Locate the cell with the specified text and output its (X, Y) center coordinate. 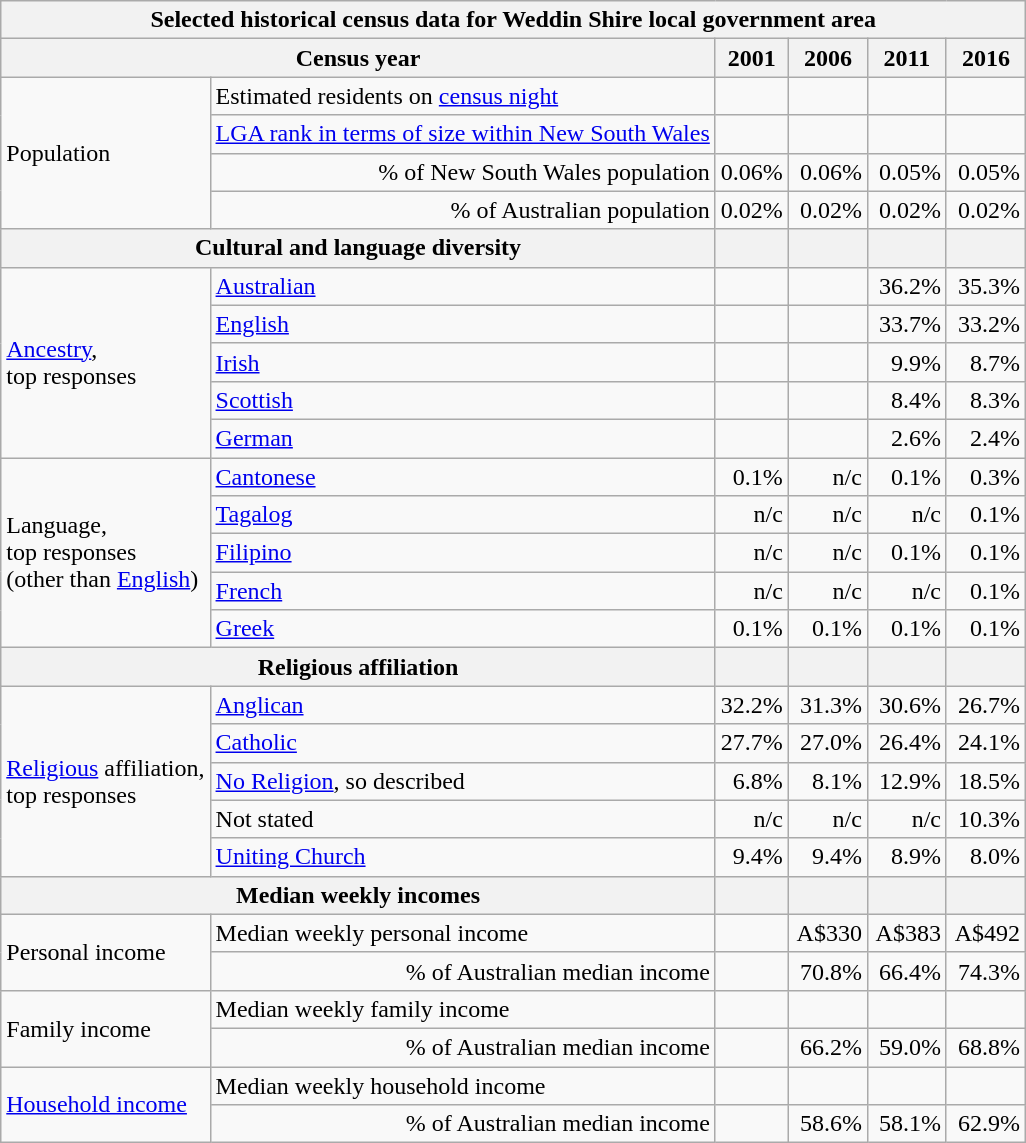
58.1% (906, 1124)
2011 (906, 58)
74.3% (986, 971)
18.5% (986, 781)
A$383 (906, 933)
German (462, 438)
31.3% (828, 705)
68.8% (986, 1047)
2006 (828, 58)
62.9% (986, 1124)
Anglican (462, 705)
Australian (462, 286)
Religious affiliation,top responses (106, 781)
8.0% (986, 857)
Population (106, 153)
27.7% (752, 743)
2001 (752, 58)
% of Australian population (462, 210)
30.6% (906, 705)
No Religion, so described (462, 781)
Uniting Church (462, 857)
12.9% (906, 781)
10.3% (986, 819)
66.2% (828, 1047)
French (462, 591)
A$492 (986, 933)
Census year (358, 58)
Filipino (462, 553)
8.1% (828, 781)
Median weekly family income (462, 1009)
8.9% (906, 857)
8.4% (906, 400)
Cultural and language diversity (358, 248)
2016 (986, 58)
LGA rank in terms of size within New South Wales (462, 134)
58.6% (828, 1124)
Scottish (462, 400)
24.1% (986, 743)
8.3% (986, 400)
33.2% (986, 324)
Median weekly personal income (462, 933)
66.4% (906, 971)
35.3% (986, 286)
0.3% (986, 477)
Household income (106, 1104)
32.2% (752, 705)
Tagalog (462, 515)
Cantonese (462, 477)
2.4% (986, 438)
Greek (462, 629)
Religious affiliation (358, 667)
Ancestry,top responses (106, 362)
Median weekly household income (462, 1085)
Selected historical census data for Weddin Shire local government area (514, 20)
A$330 (828, 933)
Catholic (462, 743)
English (462, 324)
26.7% (986, 705)
Irish (462, 362)
70.8% (828, 971)
36.2% (906, 286)
Estimated residents on census night (462, 96)
8.7% (986, 362)
33.7% (906, 324)
Median weekly incomes (358, 895)
6.8% (752, 781)
% of New South Wales population (462, 172)
9.9% (906, 362)
59.0% (906, 1047)
Language,top responses(other than English) (106, 553)
Personal income (106, 952)
Family income (106, 1028)
26.4% (906, 743)
27.0% (828, 743)
Not stated (462, 819)
2.6% (906, 438)
